Identify which cell holds the provided text, then report its (X, Y) central coordinate. 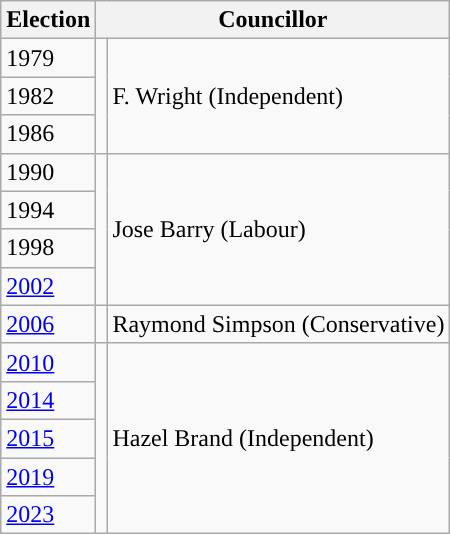
2023 (48, 515)
Election (48, 20)
1994 (48, 210)
2014 (48, 400)
1998 (48, 248)
1986 (48, 134)
Councillor (273, 20)
Hazel Brand (Independent) (278, 438)
1990 (48, 172)
2002 (48, 286)
2006 (48, 324)
2019 (48, 477)
Raymond Simpson (Conservative) (278, 324)
2015 (48, 438)
1979 (48, 58)
1982 (48, 96)
F. Wright (Independent) (278, 96)
2010 (48, 362)
Jose Barry (Labour) (278, 229)
